Return [x, y] of the center of cell containing provided text 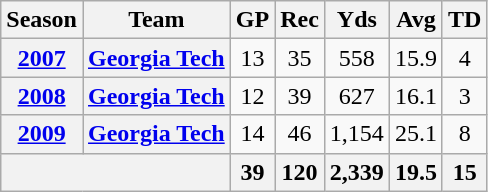
2008 [42, 96]
Yds [356, 20]
TD [464, 20]
19.5 [416, 172]
Avg [416, 20]
2007 [42, 58]
627 [356, 96]
15 [464, 172]
2,339 [356, 172]
4 [464, 58]
15.9 [416, 58]
14 [252, 134]
2009 [42, 134]
46 [300, 134]
Season [42, 20]
558 [356, 58]
GP [252, 20]
Rec [300, 20]
12 [252, 96]
1,154 [356, 134]
35 [300, 58]
13 [252, 58]
16.1 [416, 96]
8 [464, 134]
3 [464, 96]
120 [300, 172]
Team [156, 20]
25.1 [416, 134]
